Return [x, y] of the center of cell containing provided text 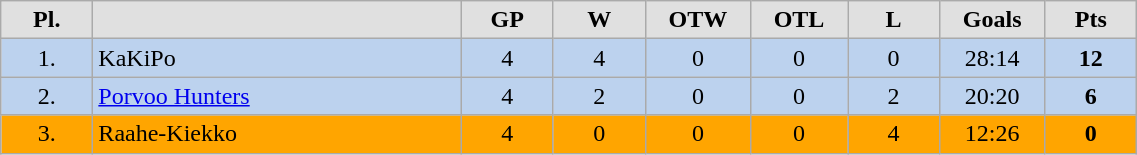
L [894, 20]
Pl. [47, 20]
OTL [798, 20]
28:14 [992, 58]
3. [47, 134]
Raahe-Kiekko [277, 134]
12:26 [992, 134]
12 [1091, 58]
KaKiPo [277, 58]
GP [507, 20]
20:20 [992, 96]
Goals [992, 20]
OTW [698, 20]
1. [47, 58]
2. [47, 96]
6 [1091, 96]
Porvoo Hunters [277, 96]
W [599, 20]
Pts [1091, 20]
